Scan for the cell matching the given text and deliver its [x, y] coordinate at center. 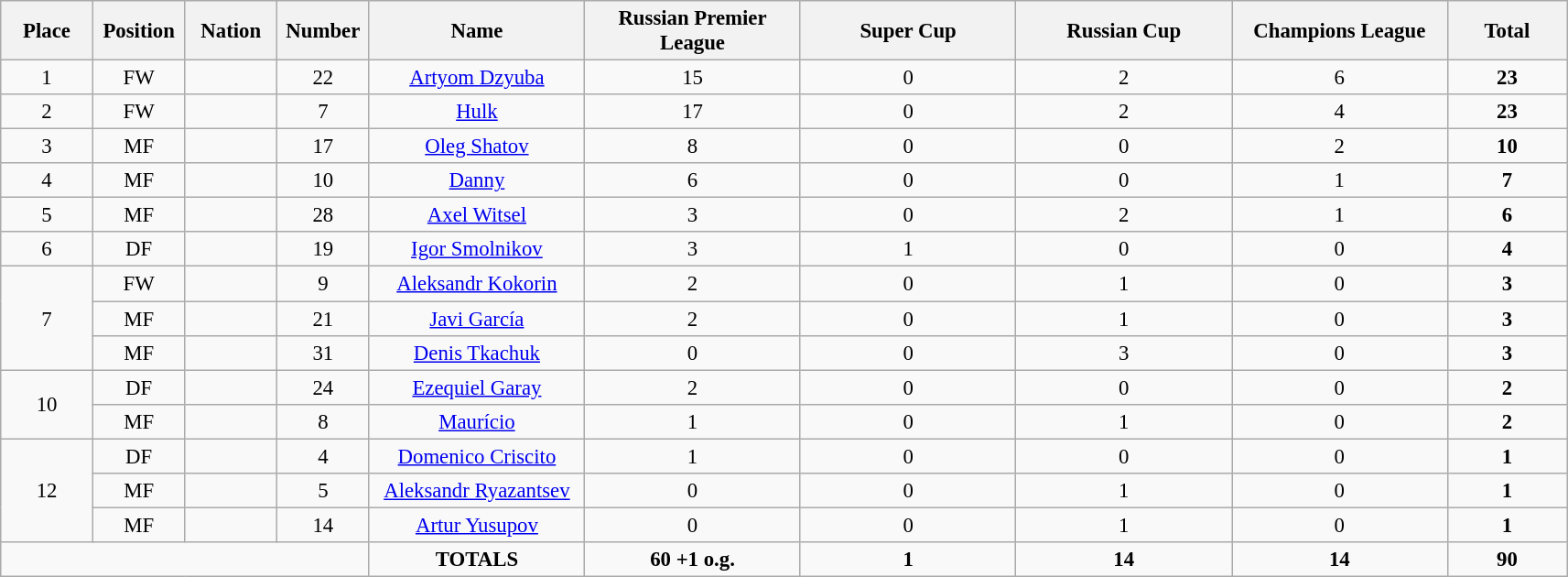
Maurício [477, 421]
Name [477, 31]
12 [48, 491]
Artyom Dzyuba [477, 78]
Position [139, 31]
Domenico Criscito [477, 456]
90 [1507, 560]
Russian Cup [1124, 31]
Super Cup [908, 31]
Place [48, 31]
Total [1507, 31]
Denis Tkachuk [477, 353]
Javi García [477, 319]
Champions League [1340, 31]
Oleg Shatov [477, 147]
Number [324, 31]
Russian Premier League [693, 31]
28 [324, 215]
Ezequiel Garay [477, 387]
9 [324, 284]
21 [324, 319]
Igor Smolnikov [477, 250]
Axel Witsel [477, 215]
60 +1 o.g. [693, 560]
TOTALS [477, 560]
24 [324, 387]
Aleksandr Kokorin [477, 284]
19 [324, 250]
Nation [231, 31]
22 [324, 78]
Artur Yusupov [477, 525]
15 [693, 78]
Aleksandr Ryazantsev [477, 491]
31 [324, 353]
Danny [477, 180]
Hulk [477, 112]
